Return the (x, y) coordinate for the center point of the cell that contains the specified text.  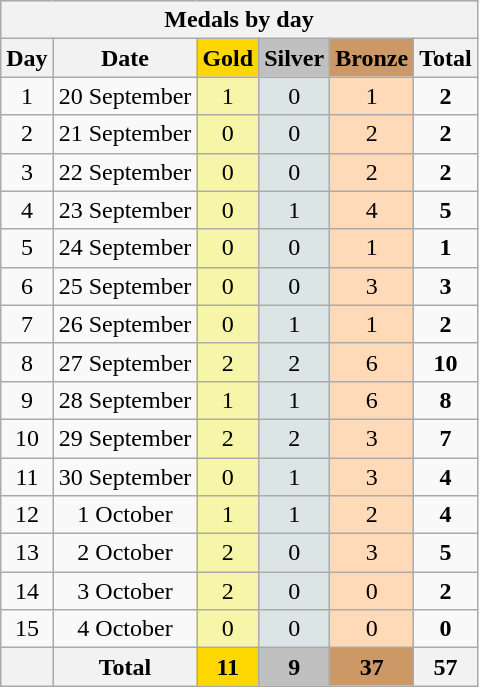
Gold (228, 58)
Day (27, 58)
25 September (125, 286)
Bronze (372, 58)
20 September (125, 96)
2 October (125, 553)
22 September (125, 172)
28 September (125, 400)
37 (372, 667)
13 (27, 553)
21 September (125, 134)
29 September (125, 438)
14 (27, 591)
Date (125, 58)
1 October (125, 515)
15 (27, 629)
24 September (125, 248)
26 September (125, 324)
Silver (294, 58)
12 (27, 515)
3 October (125, 591)
30 September (125, 477)
Medals by day (239, 20)
57 (446, 667)
23 September (125, 210)
4 October (125, 629)
27 September (125, 362)
